Return (x, y) of the center of cell containing provided text 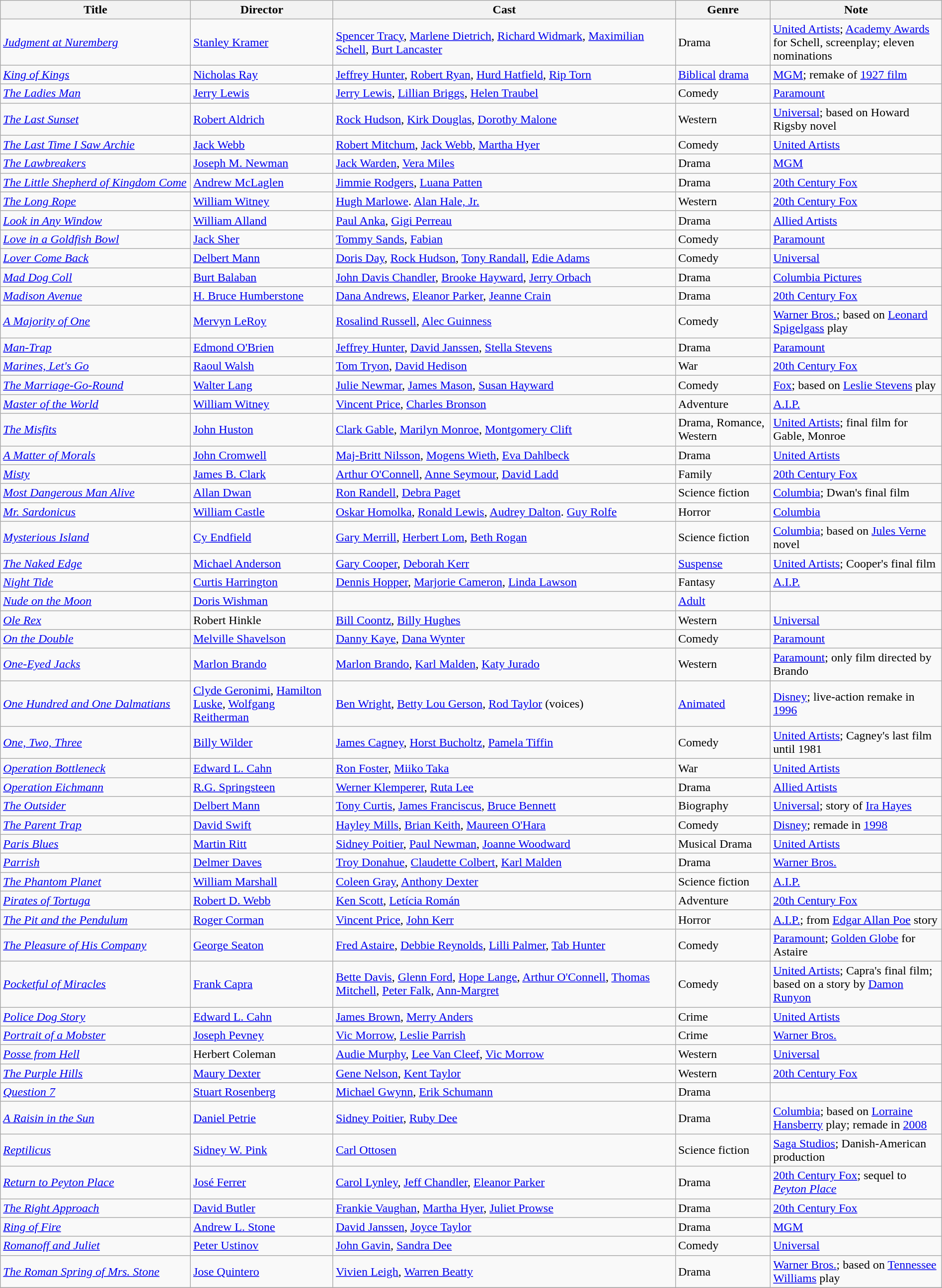
Adult (722, 601)
Bette Davis, Glenn Ford, Hope Lange, Arthur O'Connell, Thomas Mitchell, Peter Falk, Ann-Margret (504, 984)
Posse from Hell (95, 1054)
Doris Day, Rock Hudson, Tony Randall, Edie Adams (504, 258)
Fred Astaire, Debbie Reynolds, Lilli Palmer, Tab Hunter (504, 945)
Fantasy (722, 582)
Billy Wilder (261, 742)
A Raisin in the Sun (95, 1118)
Andrew L. Stone (261, 1227)
Judgment at Nuremberg (95, 42)
The Last Time I Saw Archie (95, 145)
The Ladies Man (95, 93)
Troy Donahue, Claudette Colbert, Karl Malden (504, 863)
Jeffrey Hunter, Robert Ryan, Hurd Hatfield, Rip Torn (504, 75)
A Matter of Morals (95, 455)
Jimmie Rodgers, Luana Patten (504, 182)
Ole Rex (95, 620)
One Hundred and One Dalmatians (95, 704)
Burt Balaban (261, 277)
Mysterious Island (95, 538)
Misty (95, 474)
The Naked Edge (95, 563)
The Parent Trap (95, 825)
Michael Gwynn, Erik Schumann (504, 1092)
Herbert Coleman (261, 1054)
Warner Bros.; based on Leonard Spigelgass play (857, 322)
Pirates of Tortuga (95, 900)
Marlon Brando (261, 665)
Rock Hudson, Kirk Douglas, Dorothy Malone (504, 119)
Columbia; based on Jules Verne novel (857, 538)
Gene Nelson, Kent Taylor (504, 1073)
Disney; live-action remake in 1996 (857, 704)
John Huston (261, 429)
Melville Shavelson (261, 639)
Jack Warden, Vera Miles (504, 163)
Andrew McLaglen (261, 182)
David Janssen, Joyce Taylor (504, 1227)
Mad Dog Coll (95, 277)
Oskar Homolka, Ronald Lewis, Audrey Dalton. Guy Rolfe (504, 512)
James Cagney, Horst Bucholtz, Pamela Tiffin (504, 742)
William Alland (261, 220)
Ring of Fire (95, 1227)
David Butler (261, 1208)
Gary Cooper, Deborah Kerr (504, 563)
Edmond O'Brien (261, 347)
The Outsider (95, 806)
Man-Trap (95, 347)
Madison Avenue (95, 296)
Mr. Sardonicus (95, 512)
Ken Scott, Letícia Román (504, 900)
Rosalind Russell, Alec Guinness (504, 322)
Danny Kaye, Dana Wynter (504, 639)
The Right Approach (95, 1208)
David Swift (261, 825)
William Marshall (261, 882)
Robert Mitchum, Jack Webb, Martha Hyer (504, 145)
Maury Dexter (261, 1073)
Carol Lynley, Jeff Chandler, Eleanor Parker (504, 1183)
Tom Tryon, David Hedison (504, 366)
Doris Wishman (261, 601)
Cy Endfield (261, 538)
The Long Rope (95, 201)
Sidney W. Pink (261, 1150)
United Artists; Academy Awards for Schell, screenplay; eleven nominations (857, 42)
Frankie Vaughan, Martha Hyer, Juliet Prowse (504, 1208)
Vic Morrow, Leslie Parrish (504, 1036)
Animated (722, 704)
James B. Clark (261, 474)
Hayley Mills, Brian Keith, Maureen O'Hara (504, 825)
Paramount; only film directed by Brando (857, 665)
Peter Ustinov (261, 1246)
Universal; based on Howard Rigsby novel (857, 119)
Fox; based on Leslie Stevens play (857, 385)
Sidney Poitier, Ruby Dee (504, 1118)
Return to Peyton Place (95, 1183)
A.I.P.; from Edgar Allan Poe story (857, 919)
José Ferrer (261, 1183)
Biography (722, 806)
Columbia; Dwan's final film (857, 493)
Raoul Walsh (261, 366)
Vincent Price, John Kerr (504, 919)
Marines, Let's Go (95, 366)
Cast (504, 10)
Robert Hinkle (261, 620)
Joseph Pevney (261, 1036)
Biblical drama (722, 75)
Daniel Petrie (261, 1118)
United Artists; Capra's final film; based on a story by Damon Runyon (857, 984)
Jack Sher (261, 239)
Robert D. Webb (261, 900)
MGM; remake of 1927 film (857, 75)
George Seaton (261, 945)
Note (857, 10)
Operation Eichmann (95, 787)
Most Dangerous Man Alive (95, 493)
Clyde Geronimi, Hamilton Luske, Wolfgang Reitherman (261, 704)
John Cromwell (261, 455)
Vincent Price, Charles Bronson (504, 404)
Romanoff and Juliet (95, 1246)
Maj-Britt Nilsson, Mogens Wieth, Eva Dahlbeck (504, 455)
The Pit and the Pendulum (95, 919)
20th Century Fox; sequel to Peyton Place (857, 1183)
Clark Gable, Marilyn Monroe, Montgomery Clift (504, 429)
James Brown, Merry Anders (504, 1016)
United Artists; Cagney's last film until 1981 (857, 742)
Allan Dwan (261, 493)
The Last Sunset (95, 119)
Gary Merrill, Herbert Lom, Beth Rogan (504, 538)
Tony Curtis, James Franciscus, Bruce Bennett (504, 806)
The Lawbreakers (95, 163)
Columbia (857, 512)
John Davis Chandler, Brooke Hayward, Jerry Orbach (504, 277)
Mervyn LeRoy (261, 322)
Martin Ritt (261, 844)
Operation Bottleneck (95, 768)
Love in a Goldfish Bowl (95, 239)
Dana Andrews, Eleanor Parker, Jeanne Crain (504, 296)
Lover Come Back (95, 258)
Family (722, 474)
Columbia Pictures (857, 277)
Coleen Gray, Anthony Dexter (504, 882)
Police Dog Story (95, 1016)
Saga Studios; Danish-American production (857, 1150)
A Majority of One (95, 322)
Tommy Sands, Fabian (504, 239)
Paris Blues (95, 844)
Jack Webb (261, 145)
The Phantom Planet (95, 882)
Drama, Romance, Western (722, 429)
Master of the World (95, 404)
The Marriage-Go-Round (95, 385)
Universal; story of Ira Hayes (857, 806)
Jeffrey Hunter, David Janssen, Stella Stevens (504, 347)
Stanley Kramer (261, 42)
One, Two, Three (95, 742)
Audie Murphy, Lee Van Cleef, Vic Morrow (504, 1054)
Michael Anderson (261, 563)
Sidney Poitier, Paul Newman, Joanne Woodward (504, 844)
The Purple Hills (95, 1073)
United Artists; Cooper's final film (857, 563)
Arthur O'Connell, Anne Seymour, David Ladd (504, 474)
Roger Corman (261, 919)
Ben Wright, Betty Lou Gerson, Rod Taylor (voices) (504, 704)
Jose Quintero (261, 1271)
Jerry Lewis (261, 93)
King of Kings (95, 75)
The Misfits (95, 429)
Paramount; Golden Globe for Astaire (857, 945)
Joseph M. Newman (261, 163)
Vivien Leigh, Warren Beatty (504, 1271)
R.G. Springsteen (261, 787)
Bill Coontz, Billy Hughes (504, 620)
Ron Randell, Debra Paget (504, 493)
Question 7 (95, 1092)
Portrait of a Mobster (95, 1036)
Suspense (722, 563)
The Pleasure of His Company (95, 945)
Walter Lang (261, 385)
John Gavin, Sandra Dee (504, 1246)
Jerry Lewis, Lillian Briggs, Helen Traubel (504, 93)
Director (261, 10)
The Roman Spring of Mrs. Stone (95, 1271)
Julie Newmar, James Mason, Susan Hayward (504, 385)
Columbia; based on Lorraine Hansberry play; remade in 2008 (857, 1118)
Curtis Harrington (261, 582)
Musical Drama (722, 844)
Frank Capra (261, 984)
Carl Ottosen (504, 1150)
Parrish (95, 863)
Ron Foster, Miiko Taka (504, 768)
Reptilicus (95, 1150)
Delmer Daves (261, 863)
William Castle (261, 512)
H. Bruce Humberstone (261, 296)
Werner Klemperer, Ruta Lee (504, 787)
Disney; remade in 1998 (857, 825)
Nude on the Moon (95, 601)
The Little Shepherd of Kingdom Come (95, 182)
Dennis Hopper, Marjorie Cameron, Linda Lawson (504, 582)
Genre (722, 10)
Warner Bros.; based on Tennessee Williams play (857, 1271)
Title (95, 10)
United Artists; final film for Gable, Monroe (857, 429)
On the Double (95, 639)
Hugh Marlowe. Alan Hale, Jr. (504, 201)
Robert Aldrich (261, 119)
Pocketful of Miracles (95, 984)
Night Tide (95, 582)
Stuart Rosenberg (261, 1092)
Look in Any Window (95, 220)
Spencer Tracy, Marlene Dietrich, Richard Widmark, Maximilian Schell, Burt Lancaster (504, 42)
Marlon Brando, Karl Malden, Katy Jurado (504, 665)
Nicholas Ray (261, 75)
Paul Anka, Gigi Perreau (504, 220)
One-Eyed Jacks (95, 665)
